Search for the cell housing the specified text and yield its [X, Y] center coordinate. 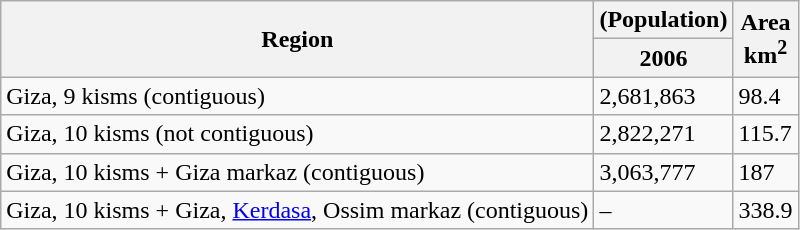
187 [766, 172]
Areakm2 [766, 39]
Region [298, 39]
– [664, 210]
(Population) [664, 20]
2,681,863 [664, 96]
Giza, 10 kisms + Giza markaz (contiguous) [298, 172]
Giza, 10 kisms + Giza, Kerdasa, Ossim markaz (contiguous) [298, 210]
338.9 [766, 210]
2006 [664, 58]
98.4 [766, 96]
115.7 [766, 134]
2,822,271 [664, 134]
3,063,777 [664, 172]
Giza, 10 kisms (not contiguous) [298, 134]
Giza, 9 kisms (contiguous) [298, 96]
